Capture the cell that displays the provided text and extract its (x, y) central coordinate. 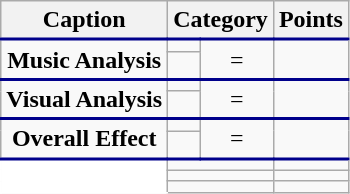
Overall Effect (84, 139)
Visual Analysis (84, 99)
Category (221, 20)
Points (310, 20)
Caption (84, 20)
Music Analysis (84, 60)
